Identify which cell holds the provided text, then report its (x, y) central coordinate. 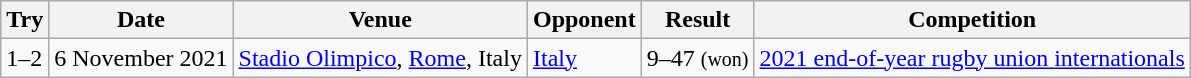
Italy (584, 58)
Competition (972, 20)
9–47 (won) (698, 58)
Date (141, 20)
2021 end-of-year rugby union internationals (972, 58)
Venue (380, 20)
Stadio Olimpico, Rome, Italy (380, 58)
6 November 2021 (141, 58)
Opponent (584, 20)
1–2 (25, 58)
Result (698, 20)
Try (25, 20)
